Extract the [X, Y] coordinate from the center of the cell holding the provided text.  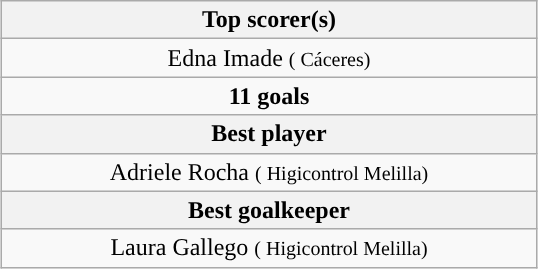
Adriele Rocha ( Higicontrol Melilla) [269, 172]
Laura Gallego ( Higicontrol Melilla) [269, 248]
Edna Imade ( Cáceres) [269, 58]
Best player [269, 134]
Best goalkeeper [269, 210]
Top scorer(s) [269, 20]
11 goals [269, 96]
